Output the [x, y] coordinate of the center of the cell containing the given text.  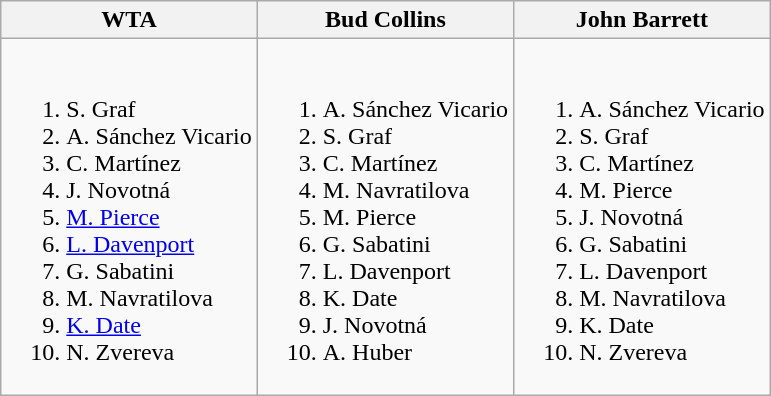
Bud Collins [385, 20]
John Barrett [642, 20]
A. Sánchez Vicario S. Graf C. Martínez M. Pierce J. Novotná G. Sabatini L. Davenport M. Navratilova K. Date N. Zvereva [642, 217]
A. Sánchez Vicario S. Graf C. Martínez M. Navratilova M. Pierce G. Sabatini L. Davenport K. Date J. Novotná A. Huber [385, 217]
S. Graf A. Sánchez Vicario C. Martínez J. Novotná M. Pierce L. Davenport G. Sabatini M. Navratilova K. Date N. Zvereva [129, 217]
WTA [129, 20]
